Return [X, Y] of the center of cell containing provided text 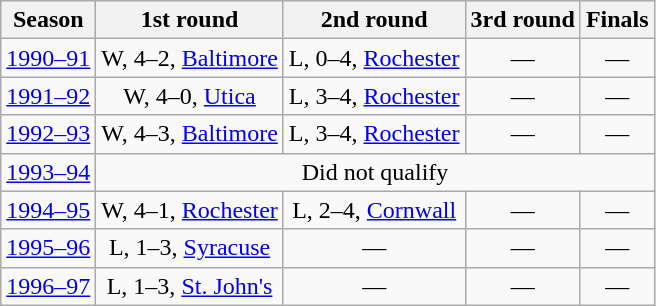
W, 4–0, Utica [190, 96]
1990–91 [48, 58]
L, 1–3, Syracuse [190, 248]
2nd round [374, 20]
1995–96 [48, 248]
L, 2–4, Cornwall [374, 210]
W, 4–2, Baltimore [190, 58]
3rd round [522, 20]
W, 4–1, Rochester [190, 210]
1994–95 [48, 210]
1996–97 [48, 286]
1st round [190, 20]
L, 0–4, Rochester [374, 58]
1991–92 [48, 96]
Finals [617, 20]
Season [48, 20]
1993–94 [48, 172]
1992–93 [48, 134]
L, 1–3, St. John's [190, 286]
Did not qualify [375, 172]
W, 4–3, Baltimore [190, 134]
